Output the (x, y) coordinate of the center of the cell containing the given text.  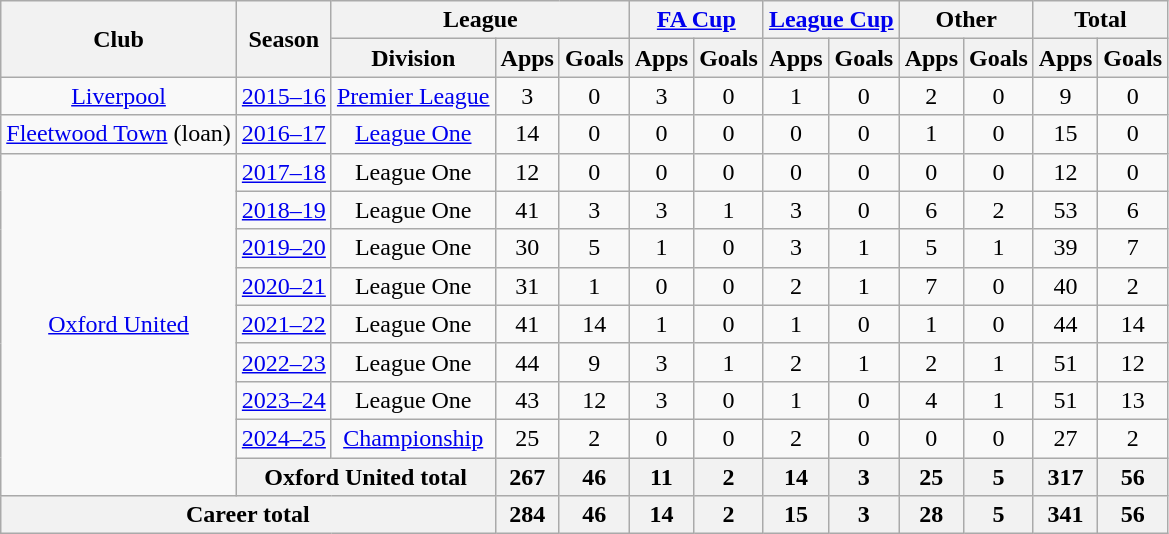
27 (1065, 438)
39 (1065, 248)
284 (527, 515)
2022–23 (284, 362)
40 (1065, 286)
2018–19 (284, 210)
2024–25 (284, 438)
2023–24 (284, 400)
Career total (248, 515)
11 (661, 477)
2019–20 (284, 248)
Premier League (413, 96)
Oxford United total (366, 477)
31 (527, 286)
43 (527, 400)
FA Cup (696, 20)
Championship (413, 438)
Fleetwood Town (loan) (119, 134)
Liverpool (119, 96)
Club (119, 39)
2021–22 (284, 324)
2017–18 (284, 172)
28 (931, 515)
341 (1065, 515)
Oxford United (119, 324)
317 (1065, 477)
League Cup (831, 20)
2016–17 (284, 134)
4 (931, 400)
30 (527, 248)
2020–21 (284, 286)
League (480, 20)
Season (284, 39)
Other (966, 20)
2015–16 (284, 96)
Total (1100, 20)
13 (1133, 400)
267 (527, 477)
53 (1065, 210)
Division (413, 58)
